From the cell containing the given text, extract its center point as [X, Y] coordinate. 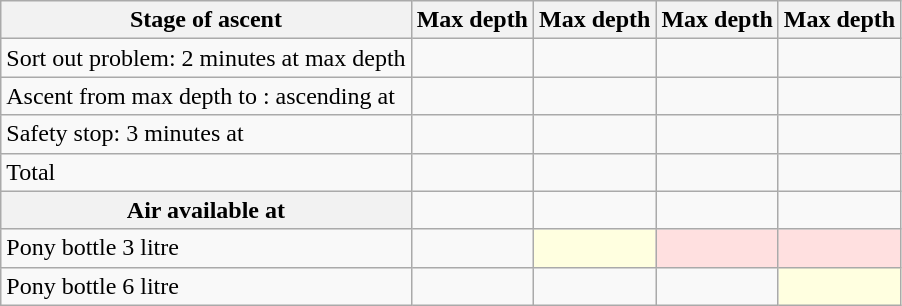
Pony bottle 6 litre [206, 286]
Sort out problem: 2 minutes at max depth [206, 58]
Ascent from max depth to : ascending at [206, 96]
Safety stop: 3 minutes at [206, 134]
Total [206, 172]
Air available at [206, 210]
Pony bottle 3 litre [206, 248]
Stage of ascent [206, 20]
